Pinpoint the cell where the given text exists, returning its [X, Y] midpoint coordinate. 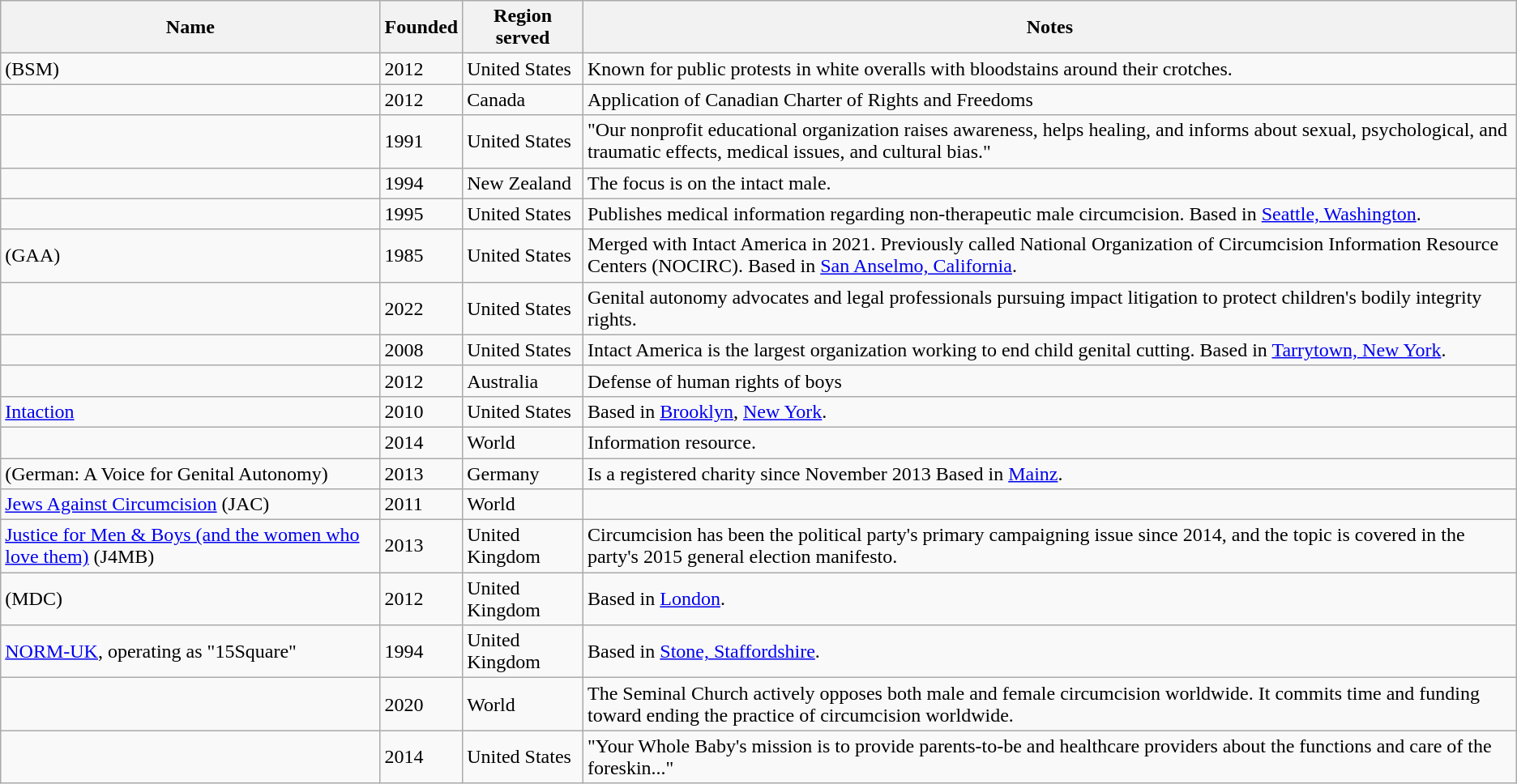
1995 [421, 214]
Germany [523, 474]
Known for public protests in white overalls with bloodstains around their crotches. [1049, 69]
Defense of human rights of boys [1049, 381]
Notes [1049, 28]
Jews Against Circumcision (JAC) [190, 505]
2011 [421, 505]
Canada [523, 100]
2020 [421, 705]
Based in Stone, Staffordshire. [1049, 651]
1991 [421, 141]
(German: A Voice for Genital Autonomy) [190, 474]
Australia [523, 381]
NORM-UK, operating as "15Square" [190, 651]
(BSM) [190, 69]
1985 [421, 256]
Intact America is the largest organization working to end child genital cutting. Based in Tarrytown, New York. [1049, 350]
2022 [421, 308]
2008 [421, 350]
(MDC) [190, 599]
Intaction [190, 411]
Justice for Men & Boys (and the women who love them) (J4MB) [190, 546]
Is a registered charity since November 2013 Based in Mainz. [1049, 474]
Name [190, 28]
Application of Canadian Charter of Rights and Freedoms [1049, 100]
Publishes medical information regarding non-therapeutic male circumcision. Based in Seattle, Washington. [1049, 214]
(GAA) [190, 256]
The focus is on the intact male. [1049, 183]
New Zealand [523, 183]
Information resource. [1049, 442]
Founded [421, 28]
Based in Brooklyn, New York. [1049, 411]
"Your Whole Baby's mission is to provide parents-to-be and healthcare providers about the functions and care of the foreskin..." [1049, 756]
Genital autonomy advocates and legal professionals pursuing impact litigation to protect children's bodily integrity rights. [1049, 308]
2010 [421, 411]
Region served [523, 28]
Based in London. [1049, 599]
